Extract the (x, y) coordinate from the center of the cell holding the provided text.  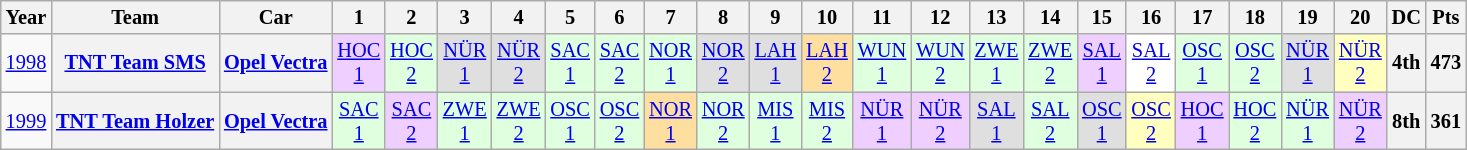
361 (1446, 121)
7 (670, 17)
9 (776, 17)
TNT Team SMS (135, 63)
2 (412, 17)
473 (1446, 63)
LAH2 (827, 63)
13 (996, 17)
1999 (26, 121)
12 (940, 17)
DC (1406, 17)
16 (1150, 17)
20 (1360, 17)
LAH1 (776, 63)
WUN2 (940, 63)
15 (1102, 17)
11 (882, 17)
10 (827, 17)
3 (465, 17)
MIS1 (776, 121)
1998 (26, 63)
8th (1406, 121)
MIS2 (827, 121)
1 (358, 17)
4th (1406, 63)
Team (135, 17)
Car (276, 17)
14 (1050, 17)
8 (724, 17)
6 (620, 17)
18 (1254, 17)
17 (1202, 17)
19 (1308, 17)
WUN1 (882, 63)
5 (570, 17)
Year (26, 17)
TNT Team Holzer (135, 121)
4 (519, 17)
Pts (1446, 17)
